Search for the cell housing the specified text and yield its [x, y] center coordinate. 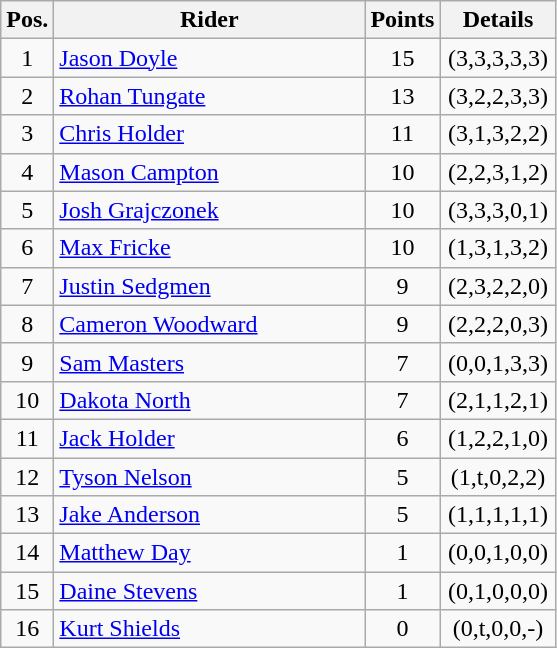
(0,1,0,0,0) [498, 591]
(3,3,3,0,1) [498, 210]
Jake Anderson [210, 515]
Cameron Woodward [210, 324]
Max Fricke [210, 248]
14 [28, 553]
12 [28, 477]
Points [402, 20]
3 [28, 134]
(0,0,1,3,3) [498, 362]
8 [28, 324]
(1,2,2,1,0) [498, 438]
Chris Holder [210, 134]
(1,1,1,1,1) [498, 515]
(3,1,3,2,2) [498, 134]
(3,3,3,3,3) [498, 58]
(2,2,2,0,3) [498, 324]
Pos. [28, 20]
(0,0,1,0,0) [498, 553]
(2,1,1,2,1) [498, 400]
(1,t,0,2,2) [498, 477]
Dakota North [210, 400]
0 [402, 629]
Mason Campton [210, 172]
4 [28, 172]
Matthew Day [210, 553]
(2,3,2,2,0) [498, 286]
16 [28, 629]
Jack Holder [210, 438]
(1,3,1,3,2) [498, 248]
(0,t,0,0,-) [498, 629]
Kurt Shields [210, 629]
(2,2,3,1,2) [498, 172]
Details [498, 20]
(3,2,2,3,3) [498, 96]
Rider [210, 20]
Rohan Tungate [210, 96]
Josh Grajczonek [210, 210]
2 [28, 96]
Sam Masters [210, 362]
Jason Doyle [210, 58]
Tyson Nelson [210, 477]
Daine Stevens [210, 591]
Justin Sedgmen [210, 286]
